Capture the cell that displays the provided text and extract its (X, Y) central coordinate. 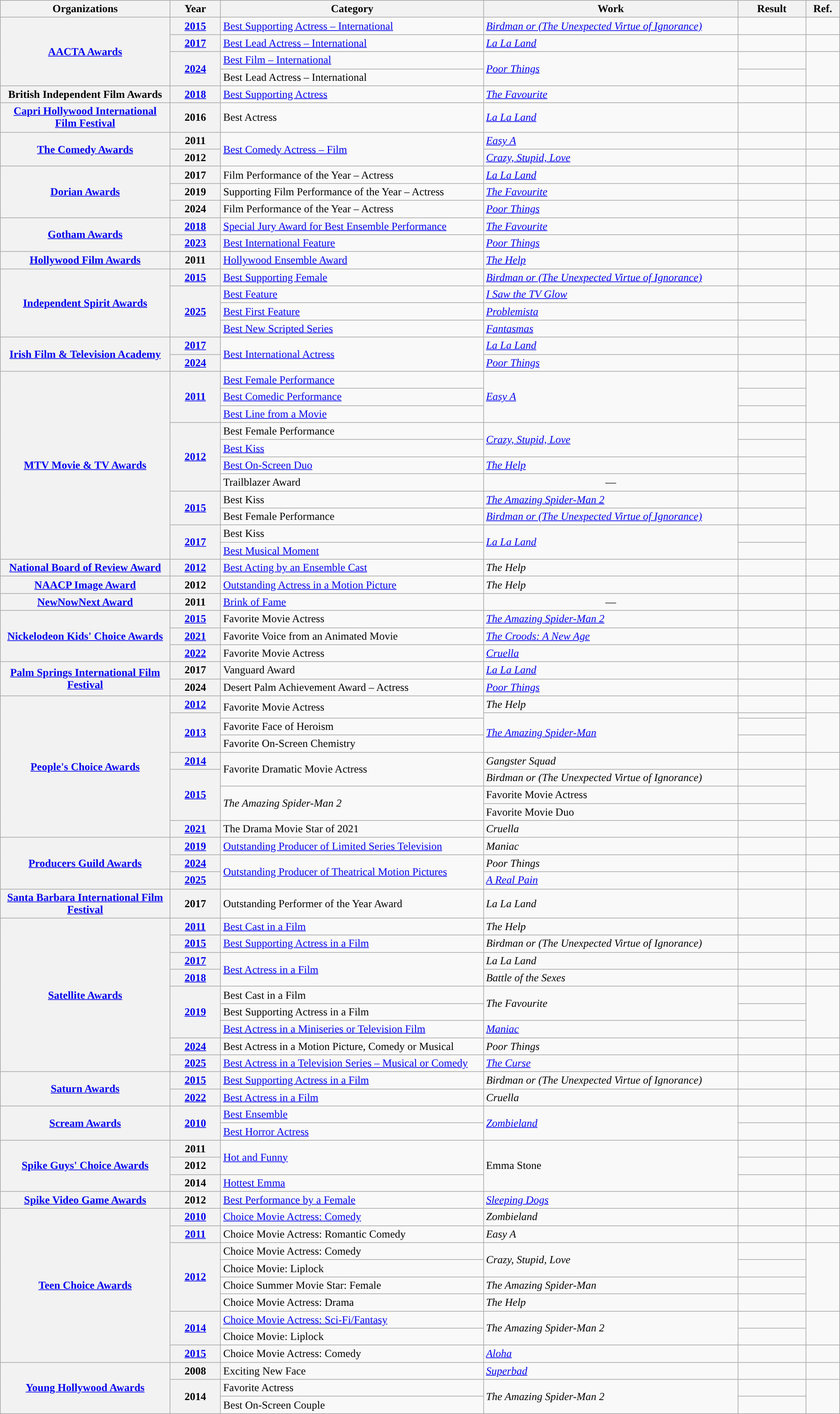
Saturn Awards (85, 1089)
People's Choice Awards (85, 767)
Choice Movie Actress: Sci-Fi/Fantasy (352, 1319)
Gotham Awards (85, 234)
Dorian Awards (85, 192)
AACTA Awards (85, 52)
Best First Feature (352, 312)
Best Actress in a Miniseries or Television Film (352, 1029)
Sleeping Dogs (611, 1200)
Palm Springs International Film Festival (85, 679)
Work (611, 9)
Result (772, 9)
Irish Film & Television Academy (85, 354)
Favorite Voice from an Animated Movie (352, 636)
Best Supporting Actress – International (352, 26)
Outstanding Performer of the Year Award (352, 903)
MTV Movie & TV Awards (85, 465)
British Independent Film Awards (85, 94)
Favorite On-Screen Chemistry (352, 743)
Emma Stone (611, 1166)
Best Line from a Movie (352, 414)
Trailblazer Award (352, 482)
Hollywood Ensemble Award (352, 260)
I Saw the TV Glow (611, 294)
The Croods: A New Age (611, 636)
Teen Choice Awards (85, 1286)
The Drama Movie Star of 2021 (352, 829)
Best Supporting Female (352, 277)
The Comedy Awards (85, 149)
Independent Spirit Awards (85, 303)
Special Jury Award for Best Ensemble Performance (352, 226)
Best International Feature (352, 243)
Best Musical Moment (352, 551)
Best Film – International (352, 60)
A Real Pain (611, 880)
Favorite Movie Duo (611, 812)
Spike Guys' Choice Awards (85, 1166)
2008 (196, 1371)
Young Hollywood Awards (85, 1388)
2016 (196, 118)
Nickelodeon Kids' Choice Awards (85, 636)
National Board of Review Award (85, 568)
Best Ensemble (352, 1115)
Ref. (823, 9)
Best Acting by an Ensemble Cast (352, 568)
Year (196, 9)
Capri Hollywood International Film Festival (85, 118)
Choice Summer Movie Star: Female (352, 1285)
Best Actress in a Motion Picture, Comedy or Musical (352, 1046)
Favorite Actress (352, 1388)
Hottest Emma (352, 1183)
Best Performance by a Female (352, 1200)
Battle of the Sexes (611, 978)
NewNowNext Award (85, 602)
Outstanding Producer of Theatrical Motion Pictures (352, 872)
Scream Awards (85, 1123)
Best On-Screen Duo (352, 465)
Exciting New Face (352, 1371)
Best International Actress (352, 354)
Choice Movie Actress: Drama (352, 1302)
Best Supporting Actress (352, 94)
Category (352, 9)
Favorite Face of Heroism (352, 726)
Best Actress (352, 118)
Santa Barbara International Film Festival (85, 903)
Spike Video Game Awards (85, 1200)
Brink of Fame (352, 602)
Desert Palm Achievement Award – Actress (352, 687)
Organizations (85, 9)
Gangster Squad (611, 761)
Best New Scripted Series (352, 329)
Aloha (611, 1354)
Vanguard Award (352, 670)
Producers Guild Awards (85, 863)
Outstanding Producer of Limited Series Television (352, 846)
2013 (196, 733)
Superbad (611, 1371)
Favorite Dramatic Movie Actress (352, 769)
NAACP Image Award (85, 585)
Choice Movie Actress: Romantic Comedy (352, 1234)
Hot and Funny (352, 1157)
Best Actress in a Television Series – Musical or Comedy (352, 1063)
Satellite Awards (85, 995)
Outstanding Actress in a Motion Picture (352, 585)
Fantasmas (611, 329)
2023 (196, 243)
The Curse (611, 1063)
Best Comedic Performance (352, 397)
Best Feature (352, 294)
Best On-Screen Couple (352, 1405)
Best Comedy Actress – Film (352, 149)
Hollywood Film Awards (85, 260)
Best Horror Actress (352, 1132)
Supporting Film Performance of the Year – Actress (352, 192)
Problemista (611, 312)
